For the text-containing cell, return its midpoint in [x, y] coordinate format. 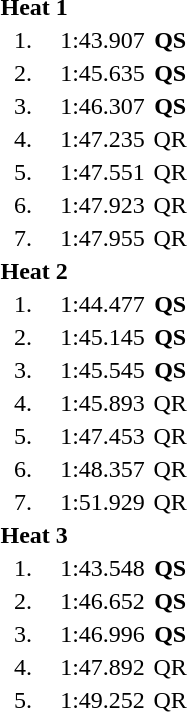
1:44.477 [102, 304]
1:47.551 [102, 172]
1:47.235 [102, 139]
1:45.635 [102, 73]
1:51.929 [102, 502]
1:45.145 [102, 337]
1:47.923 [102, 205]
1:47.453 [102, 436]
1:45.545 [102, 370]
1:43.907 [102, 40]
1:46.307 [102, 106]
1:46.652 [102, 601]
1:45.893 [102, 403]
1:46.996 [102, 634]
1:43.548 [102, 568]
1:47.955 [102, 238]
1:47.892 [102, 667]
1:48.357 [102, 469]
